From the cell containing the given text, extract its center point as (x, y) coordinate. 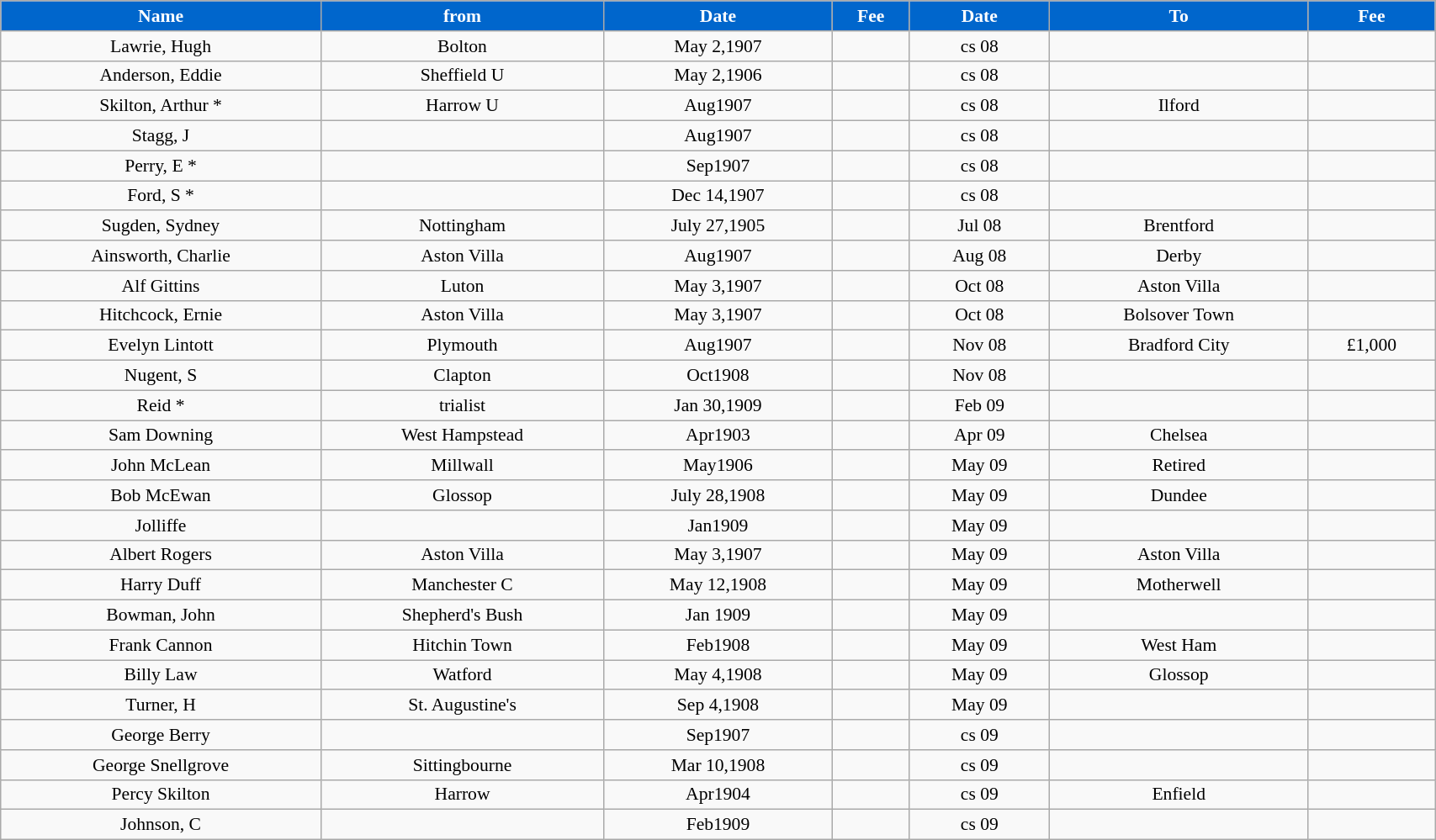
Jul 08 (979, 226)
Alf Gittins (162, 286)
Jan 30,1909 (718, 405)
Nottingham (462, 226)
George Berry (162, 735)
Sam Downing (162, 436)
Brentford (1179, 226)
Sheffield U (462, 76)
Apr1903 (718, 436)
Feb1909 (718, 825)
Johnson, C (162, 825)
Clapton (462, 376)
Perry, E * (162, 166)
West Hampstead (462, 436)
Feb 09 (979, 405)
Dec 14,1907 (718, 196)
Chelsea (1179, 436)
Hitchin Town (462, 645)
Albert Rogers (162, 555)
Lawrie, Hugh (162, 46)
Ford, S * (162, 196)
from (462, 16)
trialist (462, 405)
Harrow (462, 795)
Harry Duff (162, 585)
Dundee (1179, 495)
Plymouth (462, 346)
Billy Law (162, 675)
July 28,1908 (718, 495)
Motherwell (1179, 585)
Aug 08 (979, 256)
May 12,1908 (718, 585)
Bolsover Town (1179, 315)
Jolliffe (162, 526)
July 27,1905 (718, 226)
Oct1908 (718, 376)
Hitchcock, Ernie (162, 315)
To (1179, 16)
Bob McEwan (162, 495)
Jan1909 (718, 526)
Shepherd's Bush (462, 615)
West Ham (1179, 645)
Enfield (1179, 795)
Sugden, Sydney (162, 226)
St. Augustine's (462, 705)
Jan 1909 (718, 615)
Evelyn Lintott (162, 346)
Sep 4,1908 (718, 705)
John McLean (162, 466)
Derby (1179, 256)
Bradford City (1179, 346)
Apr 09 (979, 436)
Reid * (162, 405)
Luton (462, 286)
Bowman, John (162, 615)
Apr1904 (718, 795)
Stagg, J (162, 136)
Bolton (462, 46)
May1906 (718, 466)
Turner, H (162, 705)
George Snellgrove (162, 765)
Watford (462, 675)
Manchester C (462, 585)
Frank Cannon (162, 645)
Mar 10,1908 (718, 765)
Sittingbourne (462, 765)
Skilton, Arthur * (162, 106)
May 4,1908 (718, 675)
Anderson, Eddie (162, 76)
Feb1908 (718, 645)
Nugent, S (162, 376)
Percy Skilton (162, 795)
Ilford (1179, 106)
Harrow U (462, 106)
£1,000 (1371, 346)
May 2,1907 (718, 46)
May 2,1906 (718, 76)
Retired (1179, 466)
Millwall (462, 466)
Name (162, 16)
Ainsworth, Charlie (162, 256)
